Identify which cell holds the provided text, then report its [X, Y] central coordinate. 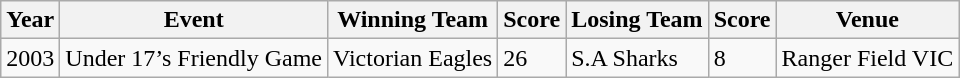
Losing Team [637, 20]
Venue [868, 20]
26 [532, 58]
Year [30, 20]
Event [194, 20]
Winning Team [412, 20]
Under 17’s Friendly Game [194, 58]
2003 [30, 58]
S.A Sharks [637, 58]
Ranger Field VIC [868, 58]
Victorian Eagles [412, 58]
8 [742, 58]
